Return the [X, Y] coordinate for the center point of the cell that contains the specified text.  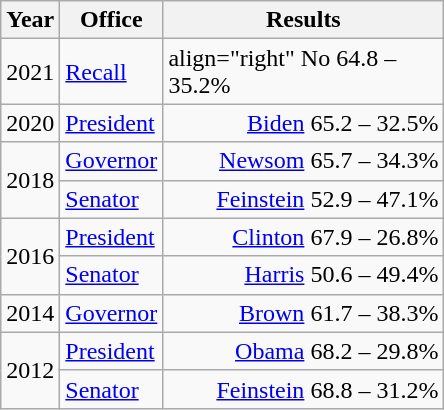
2018 [30, 180]
2016 [30, 256]
Recall [112, 72]
Obama 68.2 – 29.8% [304, 351]
Biden 65.2 – 32.5% [304, 123]
Clinton 67.9 – 26.8% [304, 237]
Year [30, 20]
Newsom 65.7 – 34.3% [304, 161]
Brown 61.7 – 38.3% [304, 313]
Office [112, 20]
align="right" No 64.8 – 35.2% [304, 72]
2014 [30, 313]
2020 [30, 123]
Harris 50.6 – 49.4% [304, 275]
Feinstein 68.8 – 31.2% [304, 389]
2012 [30, 370]
2021 [30, 72]
Results [304, 20]
Feinstein 52.9 – 47.1% [304, 199]
